Output the (X, Y) coordinate of the center of the cell containing the given text.  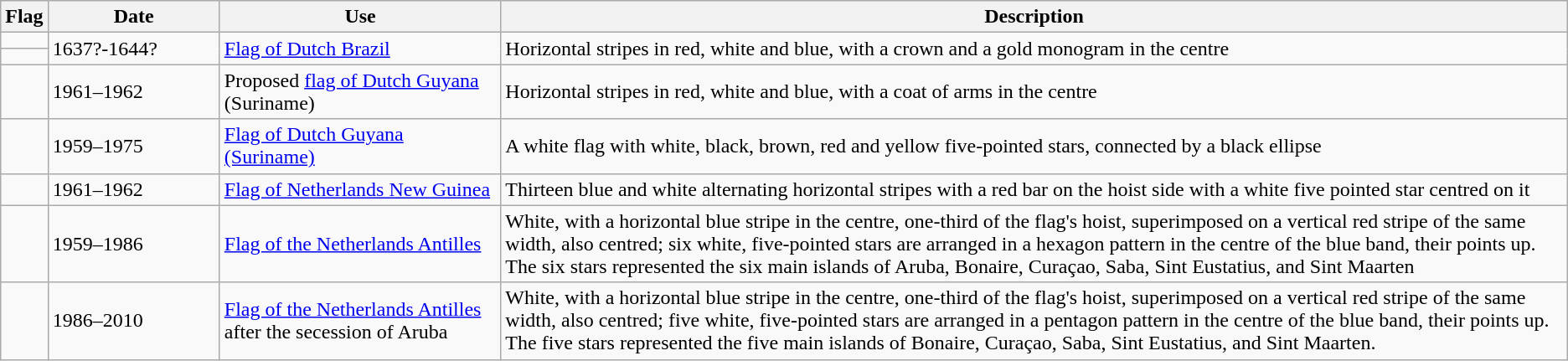
Flag of Dutch Guyana (Suriname) (360, 146)
Flag of the Netherlands Antilles after the secession of Aruba (360, 321)
Flag of Dutch Brazil (360, 49)
Horizontal stripes in red, white and blue, with a crown and a gold monogram in the centre (1034, 49)
Date (134, 17)
1637?-1644? (134, 49)
Proposed flag of Dutch Guyana (Suriname) (360, 92)
Thirteen blue and white alternating horizontal stripes with a red bar on the hoist side with a white five pointed star centred on it (1034, 189)
Flag of the Netherlands Antilles (360, 244)
Horizontal stripes in red, white and blue, with a coat of arms in the centre (1034, 92)
Flag (24, 17)
1986–2010 (134, 321)
Description (1034, 17)
Use (360, 17)
1959–1975 (134, 146)
A white flag with white, black, brown, red and yellow five-pointed stars, connected by a black ellipse (1034, 146)
Flag of Netherlands New Guinea (360, 189)
1959–1986 (134, 244)
